Pinpoint the cell where the given text exists, returning its (x, y) midpoint coordinate. 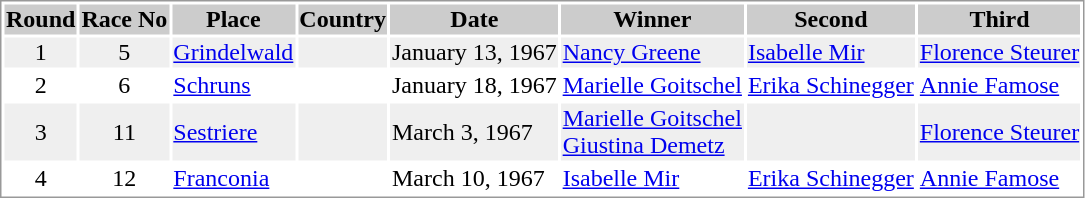
Date (474, 19)
Grindelwald (234, 53)
Place (234, 19)
Race No (124, 19)
Marielle Goitschel Giustina Demetz (652, 132)
Marielle Goitschel (652, 85)
3 (40, 132)
Nancy Greene (652, 53)
Round (40, 19)
Franconia (234, 179)
Schruns (234, 85)
11 (124, 132)
March 10, 1967 (474, 179)
Winner (652, 19)
Sestriere (234, 132)
Country (343, 19)
4 (40, 179)
2 (40, 85)
Second (830, 19)
12 (124, 179)
Third (999, 19)
6 (124, 85)
March 3, 1967 (474, 132)
5 (124, 53)
1 (40, 53)
January 13, 1967 (474, 53)
January 18, 1967 (474, 85)
